Pinpoint the cell where the given text exists, returning its [x, y] midpoint coordinate. 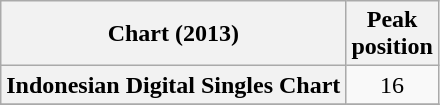
Chart (2013) [174, 34]
16 [392, 85]
Indonesian Digital Singles Chart [174, 85]
Peakposition [392, 34]
